Determine the [x, y] coordinate at the center of the cell enclosing the given text.  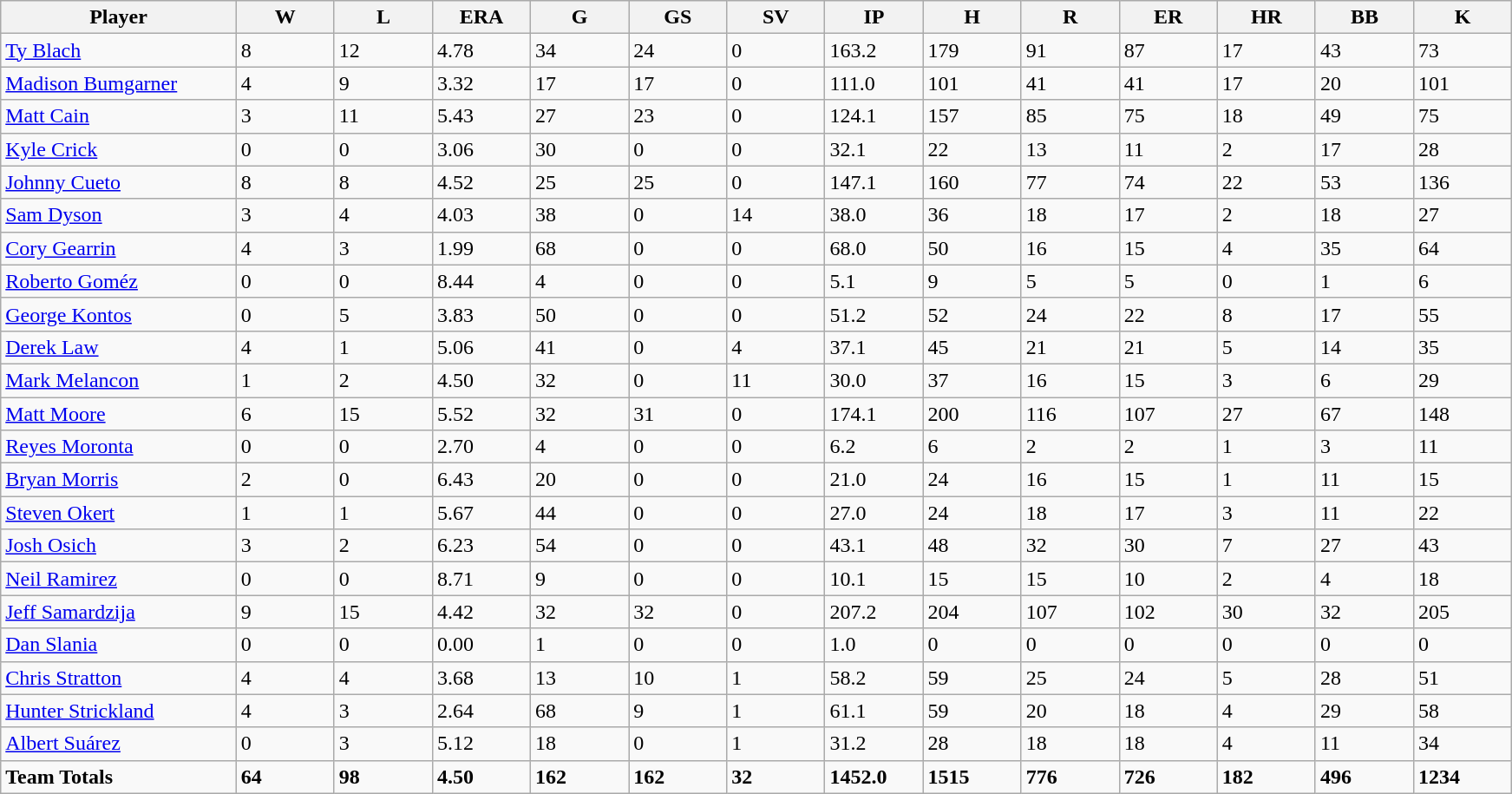
HR [1267, 17]
38 [579, 215]
30.0 [874, 380]
21.0 [874, 480]
1452.0 [874, 777]
73 [1463, 50]
68.0 [874, 248]
1.0 [874, 645]
111.0 [874, 83]
98 [383, 777]
Hunter Strickland [118, 711]
5.43 [481, 116]
726 [1168, 777]
124.1 [874, 116]
George Kontos [118, 314]
1515 [972, 777]
3.68 [481, 678]
2.70 [481, 447]
Derek Law [118, 347]
67 [1364, 414]
23 [678, 116]
31 [678, 414]
3.32 [481, 83]
116 [1070, 414]
Sam Dyson [118, 215]
200 [972, 414]
6.2 [874, 447]
179 [972, 50]
R [1070, 17]
Chris Stratton [118, 678]
Mark Melancon [118, 380]
87 [1168, 50]
102 [1168, 612]
6.23 [481, 546]
147.1 [874, 182]
K [1463, 17]
Josh Osich [118, 546]
5.06 [481, 347]
Ty Blach [118, 50]
7 [1267, 546]
58 [1463, 711]
Dan Slania [118, 645]
Team Totals [118, 777]
0.00 [481, 645]
43.1 [874, 546]
5.67 [481, 513]
4.52 [481, 182]
Player [118, 17]
ER [1168, 17]
58.2 [874, 678]
BB [1364, 17]
51 [1463, 678]
77 [1070, 182]
Kyle Crick [118, 149]
48 [972, 546]
Albert Suárez [118, 744]
8.71 [481, 579]
52 [972, 314]
204 [972, 612]
5.1 [874, 281]
5.52 [481, 414]
4.78 [481, 50]
Reyes Moronta [118, 447]
1234 [1463, 777]
207.2 [874, 612]
3.06 [481, 149]
Matt Moore [118, 414]
SV [776, 17]
8.44 [481, 281]
Cory Gearrin [118, 248]
53 [1364, 182]
54 [579, 546]
3.83 [481, 314]
4.03 [481, 215]
51.2 [874, 314]
10.1 [874, 579]
157 [972, 116]
Neil Ramirez [118, 579]
44 [579, 513]
ERA [481, 17]
61.1 [874, 711]
163.2 [874, 50]
W [285, 17]
Roberto Goméz [118, 281]
31.2 [874, 744]
160 [972, 182]
5.12 [481, 744]
L [383, 17]
12 [383, 50]
Bryan Morris [118, 480]
49 [1364, 116]
85 [1070, 116]
182 [1267, 777]
6.43 [481, 480]
Madison Bumgarner [118, 83]
91 [1070, 50]
IP [874, 17]
G [579, 17]
496 [1364, 777]
174.1 [874, 414]
27.0 [874, 513]
55 [1463, 314]
4.42 [481, 612]
32.1 [874, 149]
36 [972, 215]
Steven Okert [118, 513]
136 [1463, 182]
GS [678, 17]
37.1 [874, 347]
776 [1070, 777]
Matt Cain [118, 116]
H [972, 17]
205 [1463, 612]
Johnny Cueto [118, 182]
38.0 [874, 215]
74 [1168, 182]
37 [972, 380]
45 [972, 347]
148 [1463, 414]
1.99 [481, 248]
2.64 [481, 711]
Jeff Samardzija [118, 612]
